Return the (x, y) coordinate for the center point of the cell that contains the specified text.  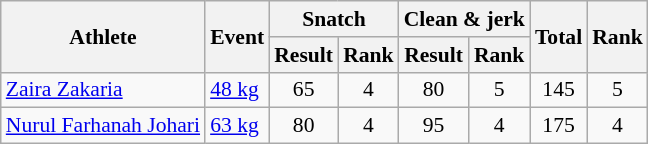
Zaira Zakaria (103, 90)
Clean & jerk (464, 19)
48 kg (237, 90)
Event (237, 36)
Snatch (334, 19)
Nurul Farhanah Johari (103, 126)
65 (304, 90)
175 (558, 126)
Athlete (103, 36)
63 kg (237, 126)
145 (558, 90)
Total (558, 36)
95 (434, 126)
